Return [X, Y] of the center of cell containing provided text 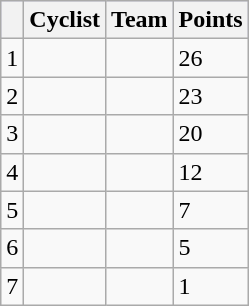
26 [210, 58]
23 [210, 96]
3 [12, 134]
4 [12, 172]
Cyclist [65, 20]
2 [12, 96]
20 [210, 134]
12 [210, 172]
Team [140, 20]
Points [210, 20]
6 [12, 248]
